Provide the (x, y) coordinate of the cell's center where the given text is located.  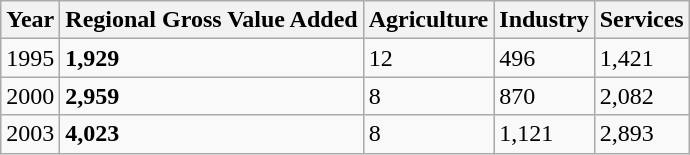
Agriculture (428, 20)
1,421 (642, 58)
Year (30, 20)
496 (544, 58)
2000 (30, 96)
2,893 (642, 134)
Industry (544, 20)
4,023 (212, 134)
Services (642, 20)
870 (544, 96)
1,121 (544, 134)
12 (428, 58)
2003 (30, 134)
2,959 (212, 96)
2,082 (642, 96)
1995 (30, 58)
Regional Gross Value Added (212, 20)
1,929 (212, 58)
